Locate the cell with the specified text and output its [x, y] center coordinate. 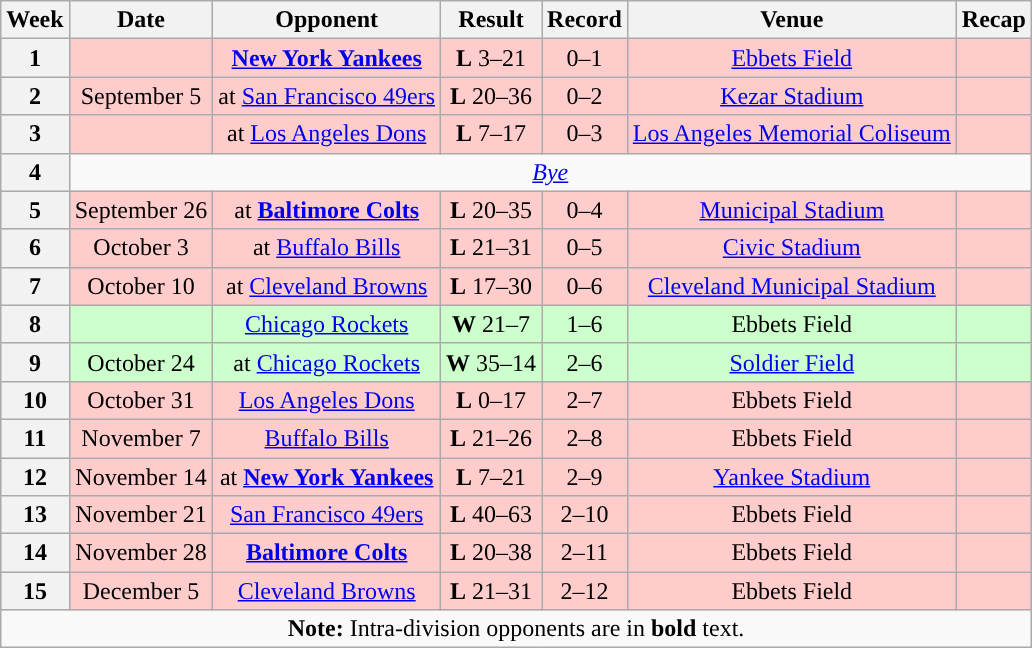
October 31 [141, 400]
1 [35, 58]
Date [141, 20]
at Chicago Rockets [327, 362]
November 21 [141, 515]
5 [35, 210]
10 [35, 400]
November 14 [141, 477]
Yankee Stadium [792, 477]
14 [35, 553]
Los Angeles Memorial Coliseum [792, 134]
2 [35, 96]
8 [35, 324]
Note: Intra-division opponents are in bold text. [516, 629]
Civic Stadium [792, 248]
1–6 [585, 324]
L 7–17 [492, 134]
L 3–21 [492, 58]
L 17–30 [492, 286]
Soldier Field [792, 362]
2–8 [585, 438]
0–2 [585, 96]
September 26 [141, 210]
Kezar Stadium [792, 96]
at Baltimore Colts [327, 210]
3 [35, 134]
at Cleveland Browns [327, 286]
L 0–17 [492, 400]
Opponent [327, 20]
L 40–63 [492, 515]
0–4 [585, 210]
at Los Angeles Dons [327, 134]
October 10 [141, 286]
L 7–21 [492, 477]
L 20–38 [492, 553]
9 [35, 362]
2–10 [585, 515]
15 [35, 591]
Los Angeles Dons [327, 400]
4 [35, 172]
13 [35, 515]
0–5 [585, 248]
Bye [550, 172]
11 [35, 438]
L 20–35 [492, 210]
L 20–36 [492, 96]
2–11 [585, 553]
L 21–26 [492, 438]
Venue [792, 20]
Recap [994, 20]
September 5 [141, 96]
6 [35, 248]
October 24 [141, 362]
7 [35, 286]
2–7 [585, 400]
0–3 [585, 134]
October 3 [141, 248]
2–12 [585, 591]
0–1 [585, 58]
Chicago Rockets [327, 324]
Cleveland Municipal Stadium [792, 286]
Cleveland Browns [327, 591]
Week [35, 20]
at San Francisco 49ers [327, 96]
12 [35, 477]
Baltimore Colts [327, 553]
November 7 [141, 438]
2–6 [585, 362]
0–6 [585, 286]
Municipal Stadium [792, 210]
at New York Yankees [327, 477]
W 35–14 [492, 362]
at Buffalo Bills [327, 248]
San Francisco 49ers [327, 515]
December 5 [141, 591]
Record [585, 20]
Buffalo Bills [327, 438]
Result [492, 20]
New York Yankees [327, 58]
November 28 [141, 553]
W 21–7 [492, 324]
2–9 [585, 477]
